From the cell containing the given text, extract its center point as (X, Y) coordinate. 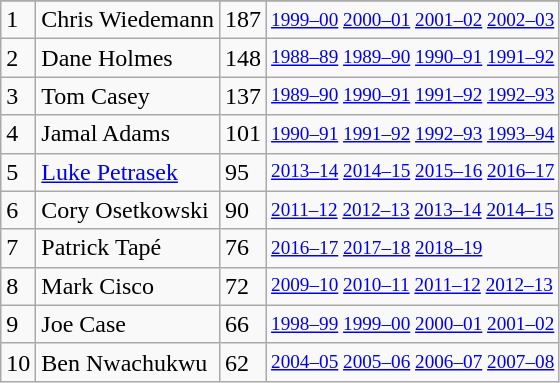
Luke Petrasek (128, 172)
3 (18, 96)
Joe Case (128, 324)
148 (242, 58)
1989–90 1990–91 1991–92 1992–93 (413, 96)
1 (18, 20)
Mark Cisco (128, 286)
Jamal Adams (128, 134)
187 (242, 20)
101 (242, 134)
137 (242, 96)
1999–00 2000–01 2001–02 2002–03 (413, 20)
Ben Nwachukwu (128, 362)
7 (18, 248)
4 (18, 134)
2009–10 2010–11 2011–12 2012–13 (413, 286)
2016–17 2017–18 2018–19 (413, 248)
Chris Wiedemann (128, 20)
Dane Holmes (128, 58)
2011–12 2012–13 2013–14 2014–15 (413, 210)
66 (242, 324)
9 (18, 324)
62 (242, 362)
72 (242, 286)
10 (18, 362)
5 (18, 172)
1988–89 1989–90 1990–91 1991–92 (413, 58)
6 (18, 210)
2013–14 2014–15 2015–16 2016–17 (413, 172)
Tom Casey (128, 96)
90 (242, 210)
76 (242, 248)
Patrick Tapé (128, 248)
8 (18, 286)
2 (18, 58)
95 (242, 172)
2004–05 2005–06 2006–07 2007–08 (413, 362)
1990–91 1991–92 1992–93 1993–94 (413, 134)
1998–99 1999–00 2000–01 2001–02 (413, 324)
Cory Osetkowski (128, 210)
